Capture the cell that displays the provided text and extract its (x, y) central coordinate. 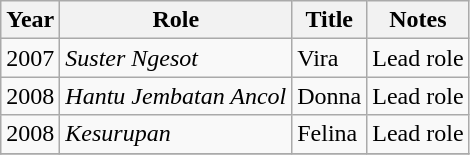
2007 (30, 58)
Hantu Jembatan Ancol (176, 96)
Year (30, 20)
Notes (418, 20)
Suster Ngesot (176, 58)
Title (330, 20)
Vira (330, 58)
Kesurupan (176, 134)
Role (176, 20)
Felina (330, 134)
Donna (330, 96)
